Capture the cell that displays the provided text and extract its [x, y] central coordinate. 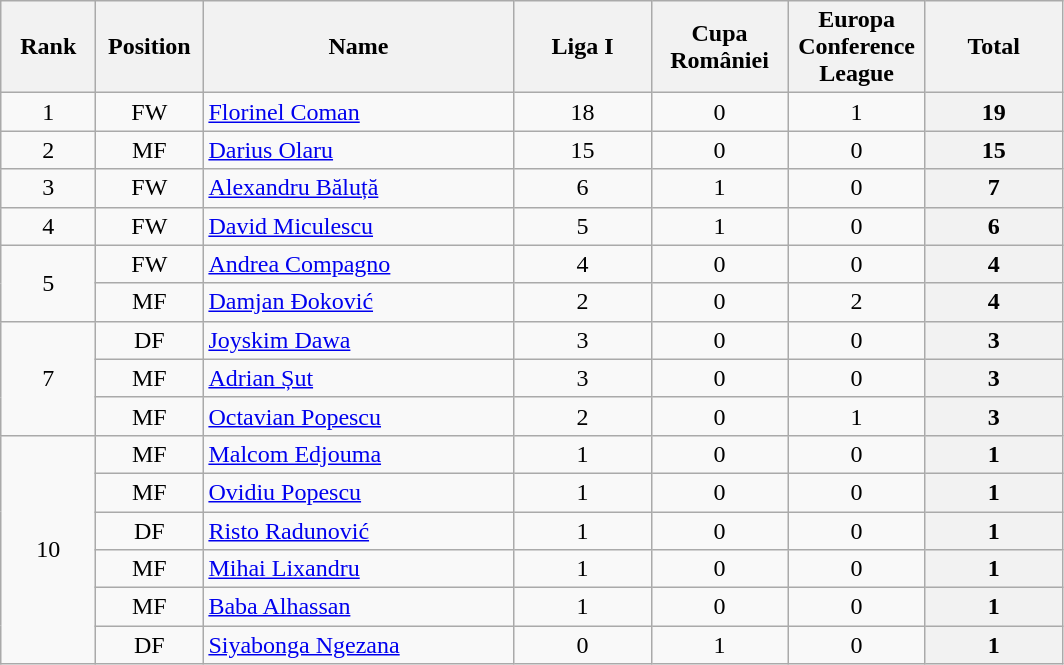
Risto Radunović [358, 531]
Florinel Coman [358, 112]
Baba Alhassan [358, 607]
Damjan Đoković [358, 302]
18 [582, 112]
Liga I [582, 47]
Darius Olaru [358, 150]
Adrian Șut [358, 378]
Position [150, 47]
Octavian Popescu [358, 416]
19 [994, 112]
Cupa României [720, 47]
Name [358, 47]
Total [994, 47]
10 [48, 549]
Ovidiu Popescu [358, 492]
Siyabonga Ngezana [358, 645]
Europa Conference League [856, 47]
Rank [48, 47]
David Miculescu [358, 226]
Andrea Compagno [358, 264]
Joyskim Dawa [358, 340]
Mihai Lixandru [358, 569]
Malcom Edjouma [358, 454]
Alexandru Băluță [358, 188]
